Scan for the cell matching the given text and deliver its (X, Y) coordinate at center. 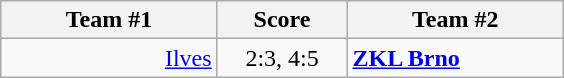
Team #2 (455, 20)
Score (282, 20)
ZKL Brno (455, 58)
2:3, 4:5 (282, 58)
Ilves (109, 58)
Team #1 (109, 20)
